Return [X, Y] of the center of cell containing provided text 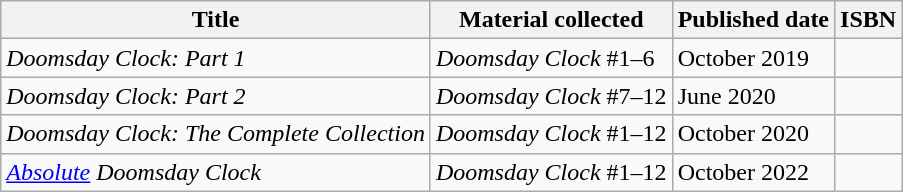
Doomsday Clock: The Complete Collection [216, 134]
Doomsday Clock #1–6 [551, 58]
Doomsday Clock: Part 1 [216, 58]
October 2020 [753, 134]
Absolute Doomsday Clock [216, 172]
Title [216, 20]
Published date [753, 20]
June 2020 [753, 96]
Doomsday Clock #7–12 [551, 96]
Material collected [551, 20]
ISBN [868, 20]
Doomsday Clock: Part 2 [216, 96]
October 2019 [753, 58]
October 2022 [753, 172]
